Pinpoint the cell where the given text exists, returning its [X, Y] midpoint coordinate. 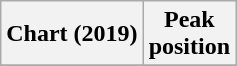
Chart (2019) [72, 34]
Peakposition [189, 34]
